Find where the given text appears and provide that cell's center as [X, Y] coordinate. 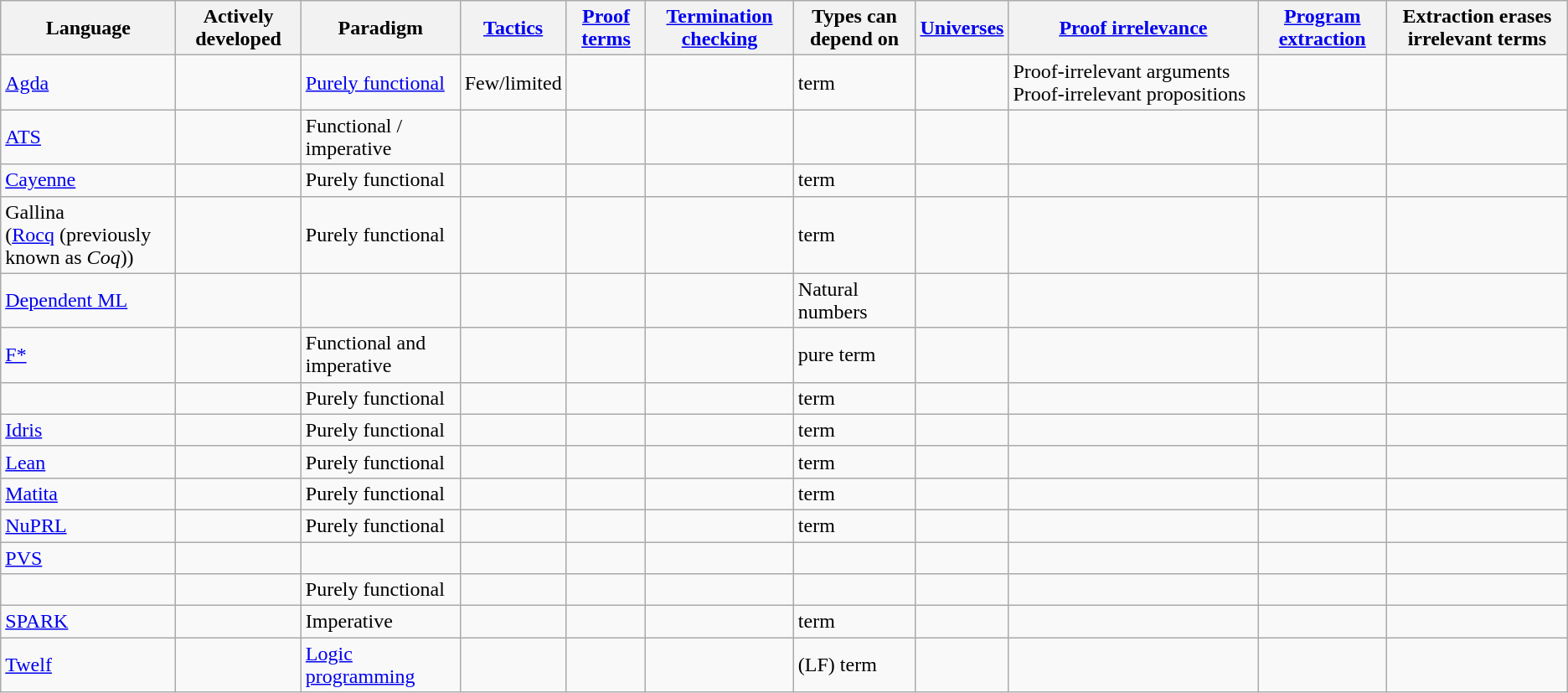
Gallina(Rocq (previously known as Coq)) [89, 235]
Proof irrelevance [1133, 28]
pure term [854, 355]
Proof-irrelevant arguments Proof-irrelevant propositions [1133, 82]
Termination checking [720, 28]
Cayenne [89, 180]
Matita [89, 494]
Imperative [380, 622]
Actively developed [238, 28]
ATS [89, 137]
Tactics [513, 28]
Extraction erases irrelevant terms [1478, 28]
F* [89, 355]
Logic programming [380, 665]
Types can depend on [854, 28]
Lean [89, 462]
Functional and imperative [380, 355]
Language [89, 28]
Few/limited [513, 82]
NuPRL [89, 525]
Twelf [89, 665]
Proof terms [606, 28]
Paradigm [380, 28]
Natural numbers [854, 300]
Program extraction [1323, 28]
Functional / imperative [380, 137]
Idris [89, 430]
SPARK [89, 622]
Dependent ML [89, 300]
PVS [89, 557]
(LF) term [854, 665]
Universes [962, 28]
Agda [89, 82]
